From the cell containing the given text, extract its center point as [X, Y] coordinate. 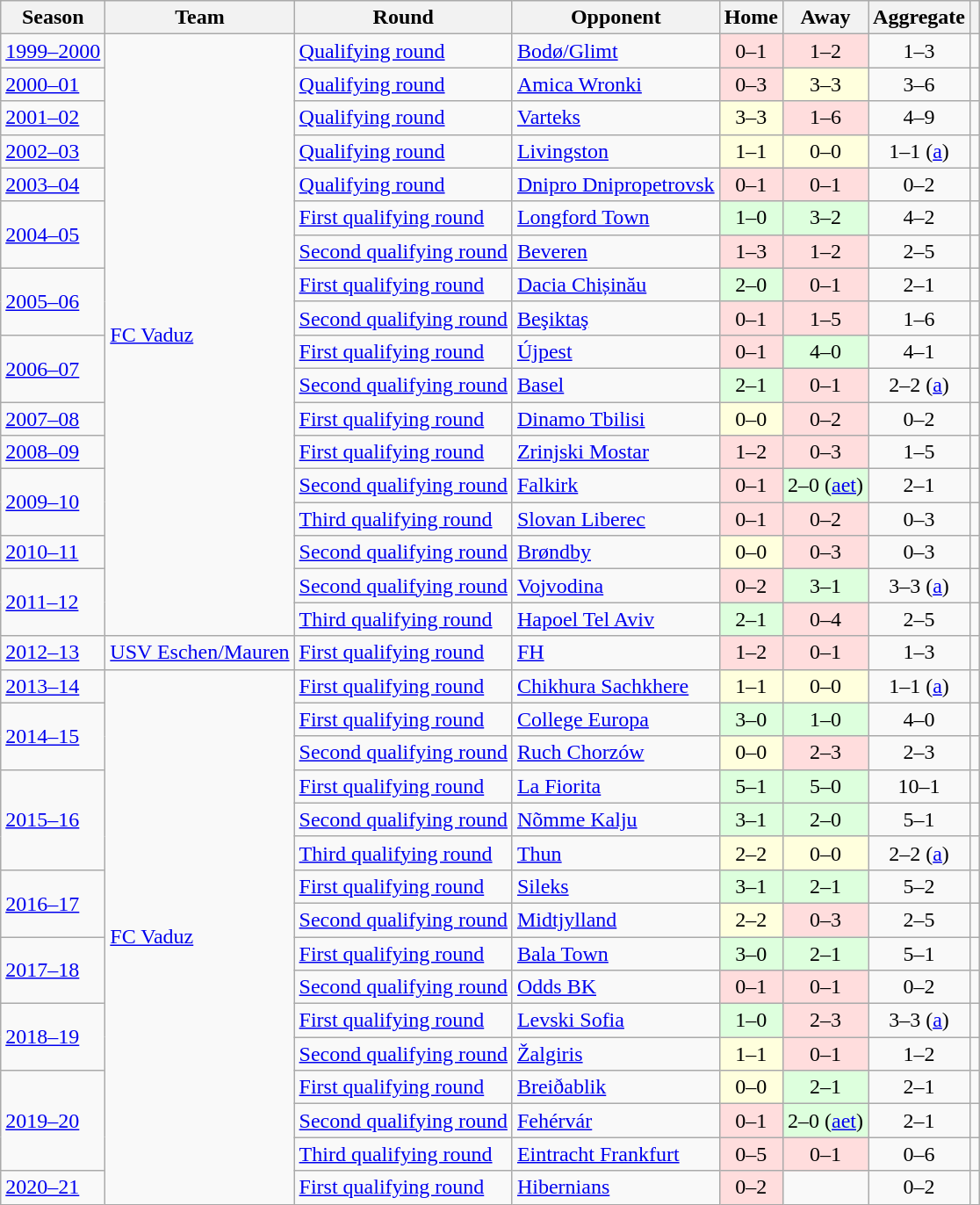
2018–19 [53, 1037]
USV Eschen/Mauren [200, 653]
Ruch Chorzów [616, 753]
Beşiktaş [616, 318]
Fehérvár [616, 1121]
Round [403, 18]
Team [200, 18]
Aggregate [919, 18]
Hibernians [616, 1187]
Dnipro Dnipropetrovsk [616, 184]
2008–09 [53, 452]
Nõmme Kalju [616, 819]
0–6 [919, 1154]
2010–11 [53, 552]
0–4 [825, 619]
2015–16 [53, 819]
2002–03 [53, 151]
Brøndby [616, 552]
Livingston [616, 151]
Újpest [616, 351]
Odds BK [616, 987]
Basel [616, 385]
2003–04 [53, 184]
Longford Town [616, 218]
5–0 [825, 786]
Eintracht Frankfurt [616, 1154]
College Europa [616, 719]
Slovan Liberec [616, 519]
Opponent [616, 18]
2004–05 [53, 235]
Zrinjski Mostar [616, 452]
2001–02 [53, 118]
5–2 [919, 886]
1999–2000 [53, 51]
Chikhura Sachkhere [616, 686]
Midtjylland [616, 920]
2020–21 [53, 1187]
Varteks [616, 118]
Season [53, 18]
Levski Sofia [616, 1021]
Žalgiris [616, 1054]
Dinamo Tbilisi [616, 419]
2019–20 [53, 1121]
Bala Town [616, 953]
Beveren [616, 251]
10–1 [919, 786]
Away [825, 18]
Bodø/Glimt [616, 51]
Breiðablik [616, 1087]
2000–01 [53, 84]
2013–14 [53, 686]
FH [616, 653]
2017–18 [53, 970]
3–2 [825, 218]
2009–10 [53, 502]
2014–15 [53, 736]
2012–13 [53, 653]
4–9 [919, 118]
Amica Wronki [616, 84]
2007–08 [53, 419]
Home [751, 18]
Dacia Chișinău [616, 285]
3–6 [919, 84]
4–2 [919, 218]
La Fiorita [616, 786]
Falkirk [616, 486]
Sileks [616, 886]
2011–12 [53, 602]
4–1 [919, 351]
0–5 [751, 1154]
Hapoel Tel Aviv [616, 619]
2006–07 [53, 368]
Thun [616, 853]
2005–06 [53, 301]
Vojvodina [616, 586]
2016–17 [53, 903]
